Return the (X, Y) coordinate for the center point of the cell that contains the specified text.  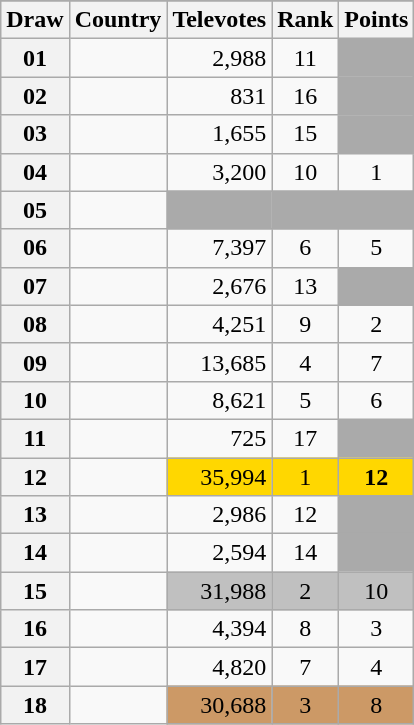
31,988 (220, 591)
9 (306, 324)
2,986 (220, 515)
Points (376, 20)
2,676 (220, 286)
1,655 (220, 134)
Country (118, 20)
05 (35, 210)
4,251 (220, 324)
30,688 (220, 705)
725 (220, 438)
831 (220, 96)
Televotes (220, 20)
02 (35, 96)
06 (35, 248)
04 (35, 172)
7,397 (220, 248)
13,685 (220, 362)
4,820 (220, 667)
03 (35, 134)
08 (35, 324)
8,621 (220, 400)
2,988 (220, 58)
2,594 (220, 553)
18 (35, 705)
3,200 (220, 172)
4,394 (220, 629)
01 (35, 58)
35,994 (220, 477)
07 (35, 286)
Rank (306, 20)
Draw (35, 20)
09 (35, 362)
